Return (x, y) of the center of cell containing provided text 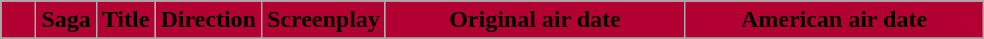
Screenplay (323, 20)
Original air date (534, 20)
Saga (66, 20)
Direction (208, 20)
Title (126, 20)
American air date (834, 20)
